Capture the cell that displays the provided text and extract its (X, Y) central coordinate. 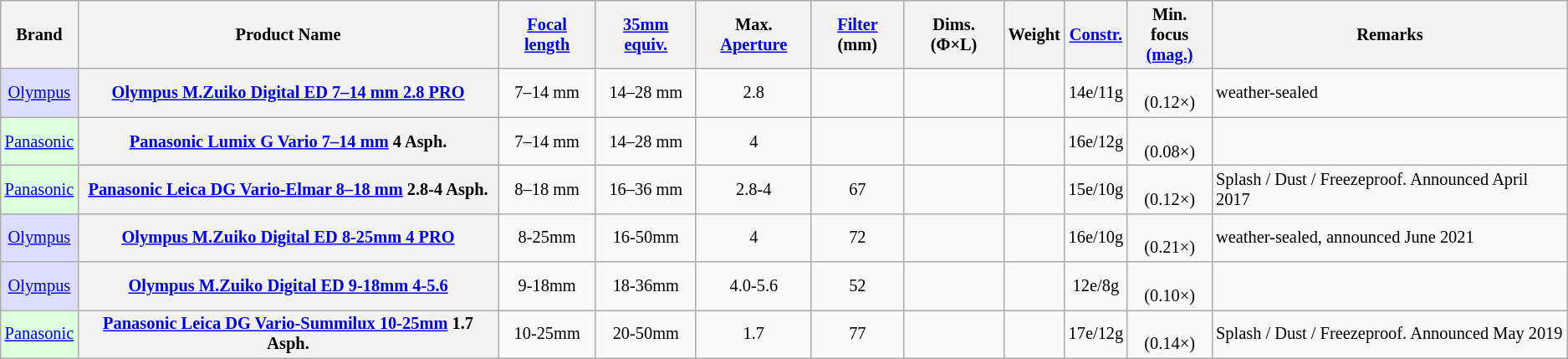
2.8 (753, 93)
(0.08×) (1169, 141)
17e/12g (1096, 334)
35mm equiv. (646, 34)
Splash / Dust / Freezeproof. Announced April 2017 (1390, 189)
15e/10g (1096, 189)
Olympus M.Zuiko Digital ED 7–14 mm 2.8 PRO (288, 93)
52 (857, 286)
(0.10×) (1169, 286)
4.0-5.6 (753, 286)
1.7 (753, 334)
9-18mm (547, 286)
Weight (1034, 34)
Panasonic Leica DG Vario-Summilux 10-25mm 1.7 Asph. (288, 334)
8–18 mm (547, 189)
Focal length (547, 34)
weather-sealed, announced June 2021 (1390, 238)
72 (857, 238)
67 (857, 189)
12e/8g (1096, 286)
20-50mm (646, 334)
Constr. (1096, 34)
10-25mm (547, 334)
Olympus M.Zuiko Digital ED 9-18mm 4-5.6 (288, 286)
14e/11g (1096, 93)
16–36 mm (646, 189)
Min. focus(mag.) (1169, 34)
Filter (mm) (857, 34)
Max. Aperture (753, 34)
77 (857, 334)
Remarks (1390, 34)
16e/10g (1096, 238)
Panasonic Leica DG Vario-Elmar 8–18 mm 2.8-4 Asph. (288, 189)
(0.21×) (1169, 238)
Olympus M.Zuiko Digital ED 8-25mm 4 PRO (288, 238)
Panasonic Lumix G Vario 7–14 mm 4 Asph. (288, 141)
2.8-4 (753, 189)
(0.14×) (1169, 334)
16e/12g (1096, 141)
8-25mm (547, 238)
weather-sealed (1390, 93)
Dims. (Φ×L) (953, 34)
Product Name (288, 34)
Splash / Dust / Freezeproof. Announced May 2019 (1390, 334)
16-50mm (646, 238)
Brand (39, 34)
18-36mm (646, 286)
